For the text-containing cell, return its midpoint in [X, Y] coordinate format. 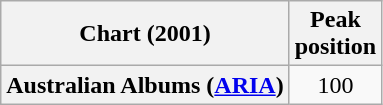
Australian Albums (ARIA) [145, 85]
100 [335, 85]
Peakposition [335, 34]
Chart (2001) [145, 34]
